For the text-containing cell, return its midpoint in (x, y) coordinate format. 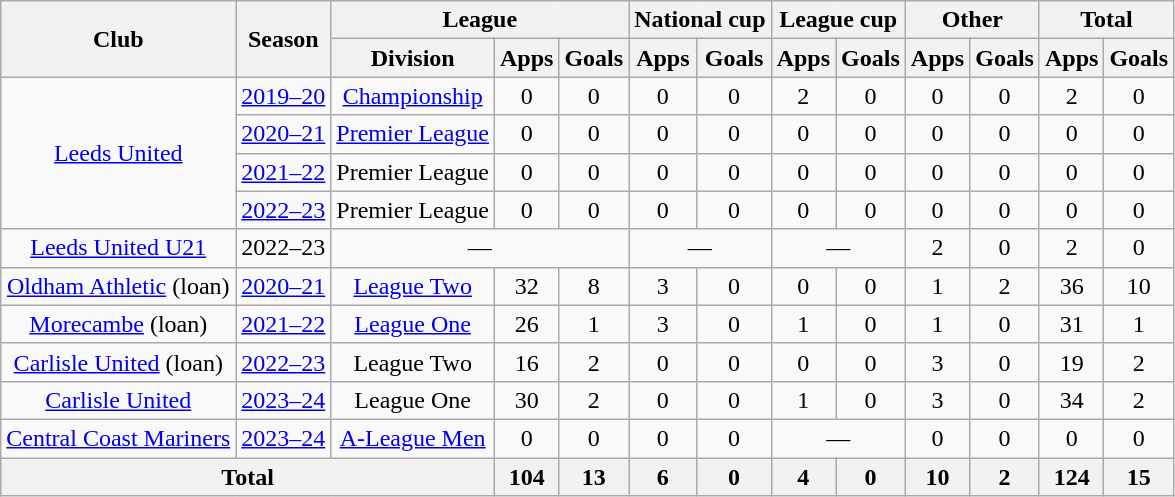
Club (118, 39)
Leeds United U21 (118, 248)
104 (526, 477)
2019–20 (284, 96)
Division (413, 58)
League (480, 20)
Central Coast Mariners (118, 438)
8 (594, 286)
Other (972, 20)
15 (1139, 477)
Season (284, 39)
6 (663, 477)
34 (1071, 400)
16 (526, 362)
Oldham Athletic (loan) (118, 286)
Morecambe (loan) (118, 324)
National cup (700, 20)
4 (803, 477)
36 (1071, 286)
Carlisle United (loan) (118, 362)
26 (526, 324)
13 (594, 477)
Carlisle United (118, 400)
31 (1071, 324)
Championship (413, 96)
A-League Men (413, 438)
Leeds United (118, 153)
32 (526, 286)
124 (1071, 477)
19 (1071, 362)
30 (526, 400)
League cup (838, 20)
